Return [x, y] of the center of cell containing provided text 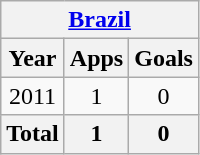
Brazil [100, 20]
2011 [33, 96]
Apps [96, 58]
Goals [164, 58]
Total [33, 134]
Year [33, 58]
